Locate the cell with the specified text and output its (x, y) center coordinate. 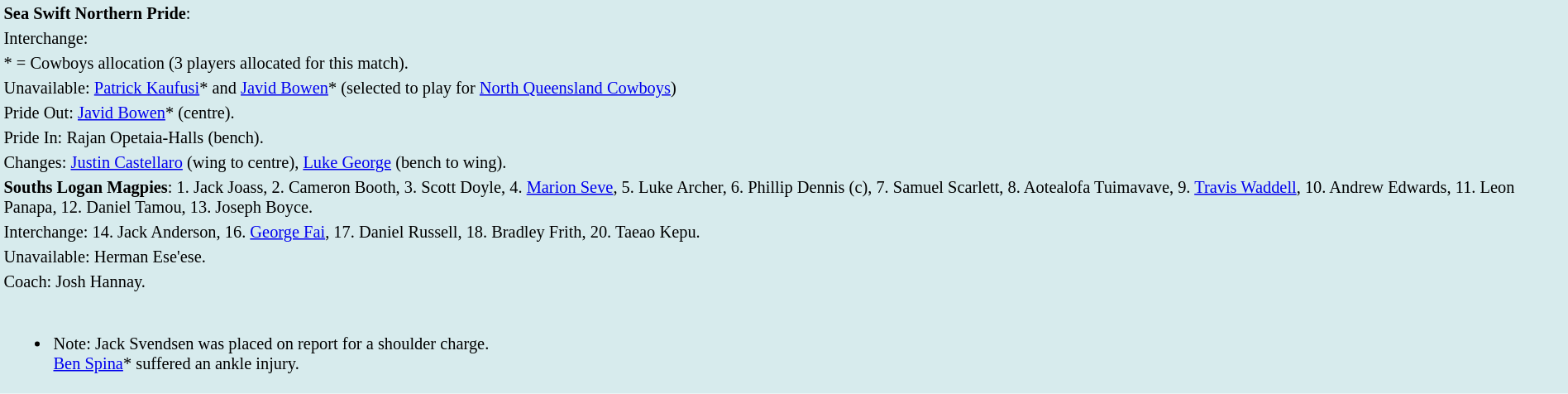
Pride Out: Javid Bowen* (centre). (784, 113)
Unavailable: Patrick Kaufusi* and Javid Bowen* (selected to play for North Queensland Cowboys) (784, 88)
Pride In: Rajan Opetaia-Halls (bench). (784, 137)
Sea Swift Northern Pride: (784, 13)
Changes: Justin Castellaro (wing to centre), Luke George (bench to wing). (784, 162)
* = Cowboys allocation (3 players allocated for this match). (784, 63)
Unavailable: Herman Ese'ese. (784, 257)
Note: Jack Svendsen was placed on report for a shoulder charge.Ben Spina* suffered an ankle injury. (784, 344)
Interchange: 14. Jack Anderson, 16. George Fai, 17. Daniel Russell, 18. Bradley Frith, 20. Taeao Kepu. (784, 232)
Coach: Josh Hannay. (784, 281)
Interchange: (784, 38)
